Determine the [X, Y] coordinate at the center of the cell enclosing the given text.  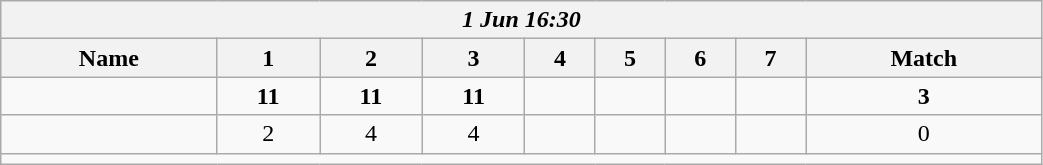
Match [924, 58]
6 [700, 58]
1 [268, 58]
1 Jun 16:30 [522, 20]
5 [630, 58]
7 [770, 58]
Name [109, 58]
0 [924, 134]
